Detect which cell encompasses the target text, then output its (X, Y) center coordinate. 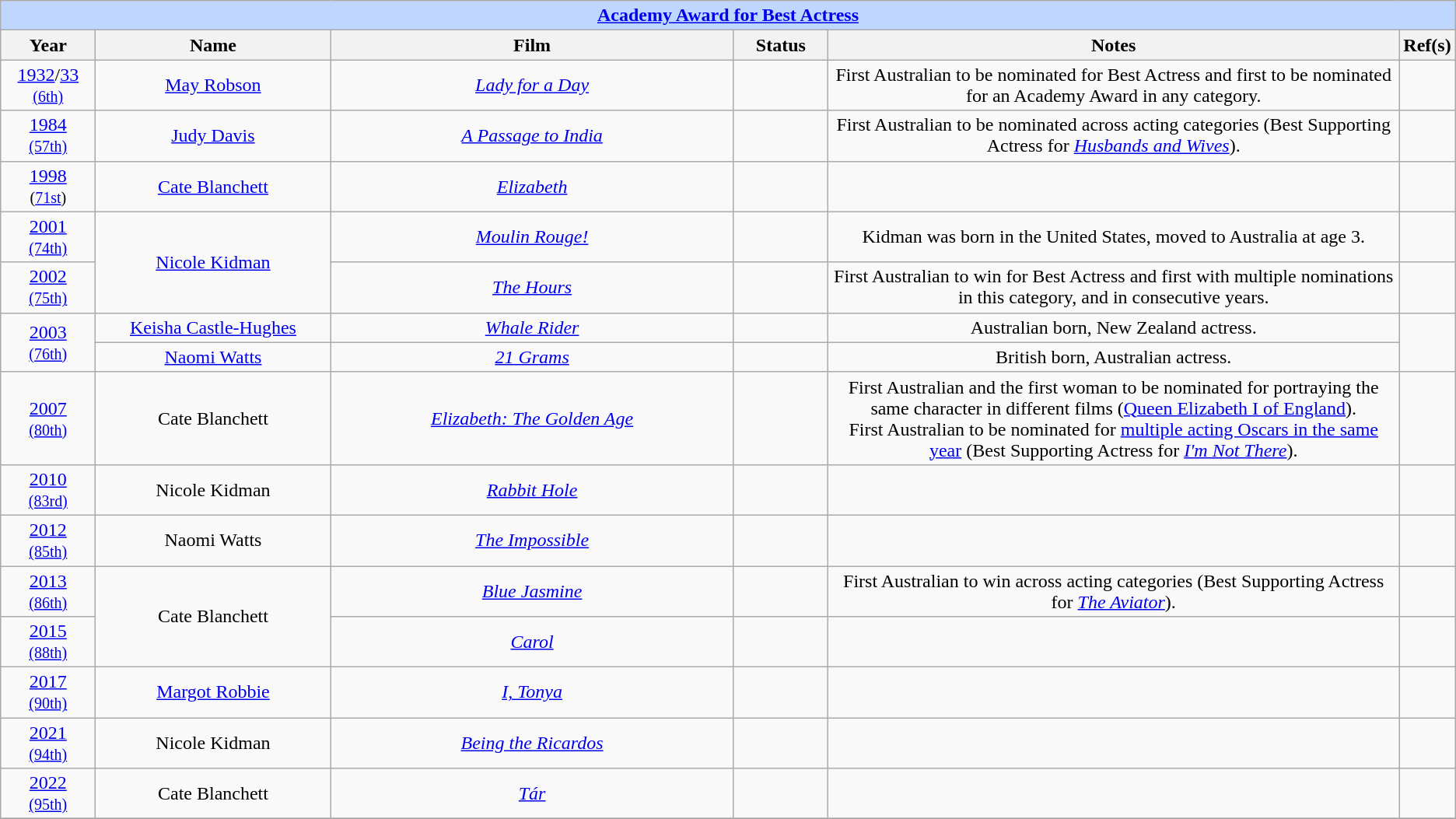
2007 (80th) (48, 418)
Elizabeth (532, 187)
A Passage to India (532, 135)
Carol (532, 642)
2017 (90th) (48, 692)
Status (781, 45)
2010 (83rd) (48, 490)
Keisha Castle-Hughes (213, 327)
The Hours (532, 288)
Judy Davis (213, 135)
21 Grams (532, 357)
Being the Ricardos (532, 744)
2021 (94th) (48, 744)
2015 (88th) (48, 642)
Year (48, 45)
Whale Rider (532, 327)
2003 (76th) (48, 342)
First Australian to win for Best Actress and first with multiple nominations in this category, and in consecutive years. (1114, 288)
Moulin Rouge! (532, 236)
Rabbit Hole (532, 490)
Lady for a Day (532, 86)
Australian born, New Zealand actress. (1114, 327)
2012 (85th) (48, 540)
Name (213, 45)
Academy Award for Best Actress (728, 16)
1984 (57th) (48, 135)
The Impossible (532, 540)
I, Tonya (532, 692)
1998 (71st) (48, 187)
May Robson (213, 86)
Margot Robbie (213, 692)
Blue Jasmine (532, 591)
Elizabeth: The Golden Age (532, 418)
British born, Australian actress. (1114, 357)
2022 (95th) (48, 793)
First Australian to be nominated across acting categories (Best Supporting Actress for Husbands and Wives). (1114, 135)
First Australian to win across acting categories (Best Supporting Actress for The Aviator). (1114, 591)
2001 (74th) (48, 236)
Notes (1114, 45)
Kidman was born in the United States, moved to Australia at age 3. (1114, 236)
Tár (532, 793)
2013 (86th) (48, 591)
2002 (75th) (48, 288)
Ref(s) (1427, 45)
1932/33 (6th) (48, 86)
Film (532, 45)
First Australian to be nominated for Best Actress and first to be nominated for an Academy Award in any category. (1114, 86)
